Identify which cell holds the provided text, then report its [x, y] central coordinate. 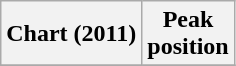
Chart (2011) [72, 34]
Peakposition [188, 34]
